Scan for the cell matching the given text and deliver its (x, y) coordinate at center. 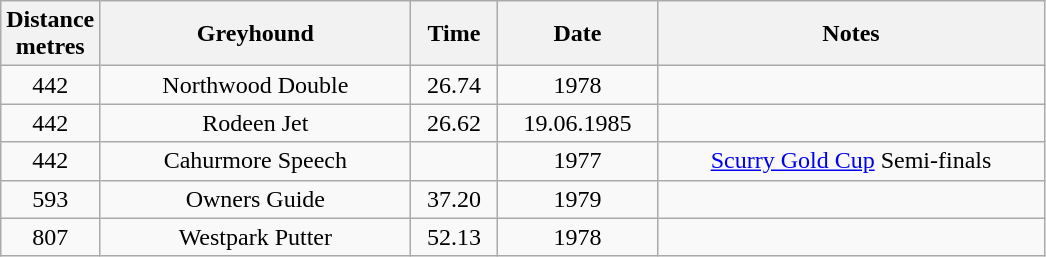
Date (578, 34)
Westpark Putter (256, 237)
Notes (851, 34)
807 (50, 237)
37.20 (454, 199)
1979 (578, 199)
Cahurmore Speech (256, 161)
593 (50, 199)
Northwood Double (256, 85)
1977 (578, 161)
Scurry Gold Cup Semi-finals (851, 161)
26.74 (454, 85)
Owners Guide (256, 199)
19.06.1985 (578, 123)
Rodeen Jet (256, 123)
Distance metres (50, 34)
Time (454, 34)
Greyhound (256, 34)
26.62 (454, 123)
52.13 (454, 237)
